Return the [X, Y] coordinate for the center point of the cell that contains the specified text.  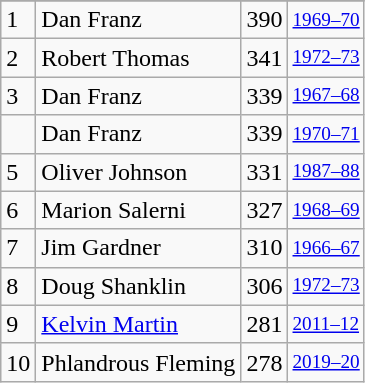
1968–69 [326, 210]
Marion Salerni [138, 210]
1 [18, 20]
Jim Gardner [138, 248]
6 [18, 210]
Kelvin Martin [138, 324]
331 [264, 172]
310 [264, 248]
3 [18, 96]
7 [18, 248]
2011–12 [326, 324]
Phlandrous Fleming [138, 362]
8 [18, 286]
281 [264, 324]
390 [264, 20]
9 [18, 324]
Oliver Johnson [138, 172]
1970–71 [326, 134]
306 [264, 286]
1969–70 [326, 20]
Robert Thomas [138, 58]
1966–67 [326, 248]
5 [18, 172]
1987–88 [326, 172]
341 [264, 58]
Doug Shanklin [138, 286]
2 [18, 58]
278 [264, 362]
327 [264, 210]
10 [18, 362]
2019–20 [326, 362]
1967–68 [326, 96]
